Search for the cell housing the specified text and yield its [x, y] center coordinate. 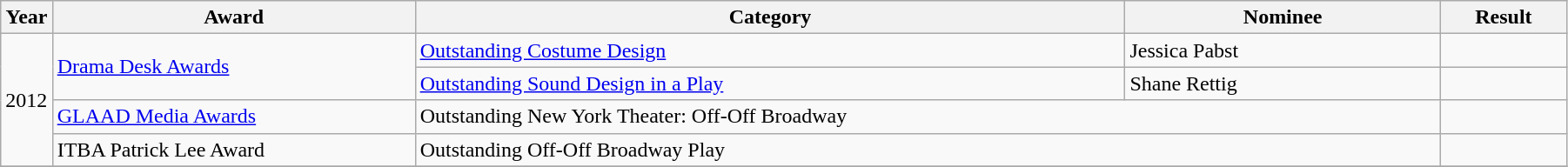
Drama Desk Awards [233, 67]
ITBA Patrick Lee Award [233, 150]
Outstanding New York Theater: Off-Off Broadway [928, 117]
Outstanding Costume Design [770, 50]
Nominee [1283, 17]
Category [770, 17]
Outstanding Sound Design in a Play [770, 83]
2012 [26, 100]
Shane Rettig [1283, 83]
Result [1504, 17]
Year [26, 17]
GLAAD Media Awards [233, 117]
Award [233, 17]
Outstanding Off-Off Broadway Play [928, 150]
Jessica Pabst [1283, 50]
